Pinpoint the cell where the given text exists, returning its [X, Y] midpoint coordinate. 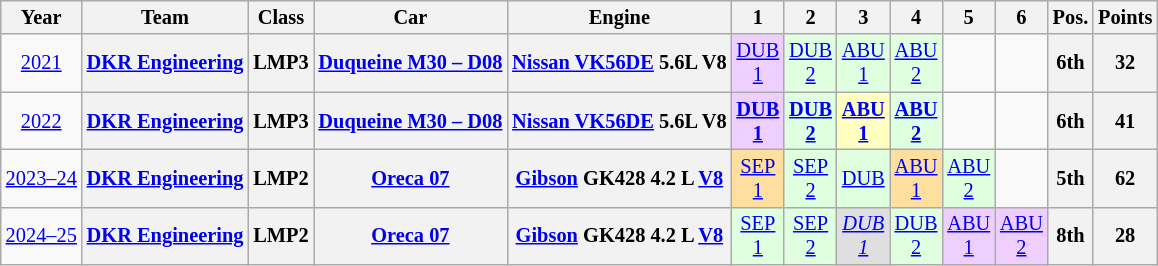
2023–24 [42, 178]
5th [1070, 178]
Car [411, 17]
3 [864, 17]
62 [1125, 178]
Pos. [1070, 17]
2 [810, 17]
28 [1125, 236]
2021 [42, 63]
Team [166, 17]
4 [916, 17]
41 [1125, 121]
Points [1125, 17]
Year [42, 17]
32 [1125, 63]
Engine [619, 17]
2022 [42, 121]
Class [280, 17]
DUB [864, 178]
1 [758, 17]
8th [1070, 236]
5 [968, 17]
2024–25 [42, 236]
6 [1022, 17]
